Return [X, Y] of the center of cell containing provided text 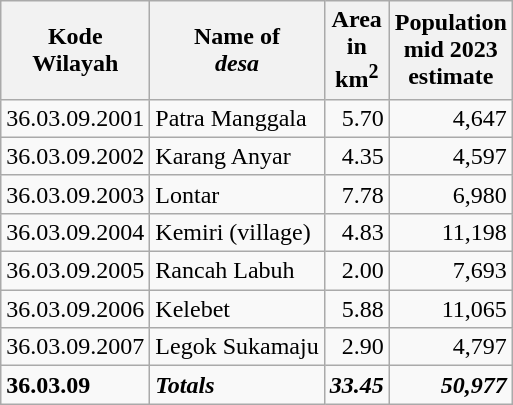
Kelebet [237, 309]
4,797 [450, 347]
Patra Manggala [237, 118]
Lontar [237, 194]
36.03.09.2003 [76, 194]
Totals [237, 385]
36.03.09.2007 [76, 347]
7,693 [450, 271]
33.45 [356, 385]
Legok Sukamaju [237, 347]
11,198 [450, 232]
36.03.09.2004 [76, 232]
Area in km2 [356, 50]
5.88 [356, 309]
4,647 [450, 118]
Karang Anyar [237, 156]
6,980 [450, 194]
36.03.09.2002 [76, 156]
36.03.09.2006 [76, 309]
5.70 [356, 118]
4.35 [356, 156]
Rancah Labuh [237, 271]
Kemiri (village) [237, 232]
36.03.09.2005 [76, 271]
7.78 [356, 194]
2.00 [356, 271]
36.03.09 [76, 385]
4,597 [450, 156]
Name of desa [237, 50]
36.03.09.2001 [76, 118]
4.83 [356, 232]
11,065 [450, 309]
2.90 [356, 347]
Populationmid 2023estimate [450, 50]
Kode Wilayah [76, 50]
50,977 [450, 385]
